Locate the cell with the specified text and output its (x, y) center coordinate. 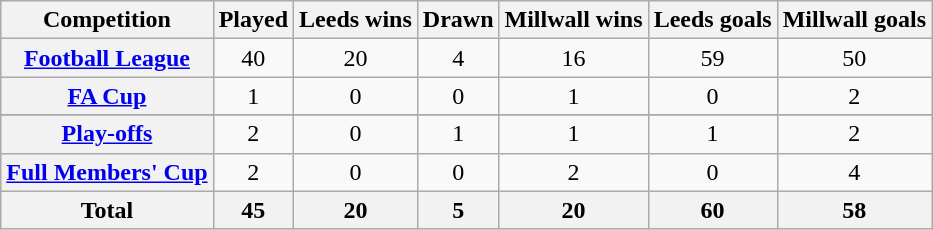
5 (458, 210)
Total (107, 210)
59 (712, 58)
FA Cup (107, 96)
60 (712, 210)
Play-offs (107, 134)
Leeds wins (356, 20)
16 (574, 58)
Leeds goals (712, 20)
Millwall wins (574, 20)
50 (854, 58)
Drawn (458, 20)
Football League (107, 58)
58 (854, 210)
Competition (107, 20)
45 (253, 210)
Millwall goals (854, 20)
Full Members' Cup (107, 172)
40 (253, 58)
Played (253, 20)
